Return (x, y) of the center of cell containing provided text 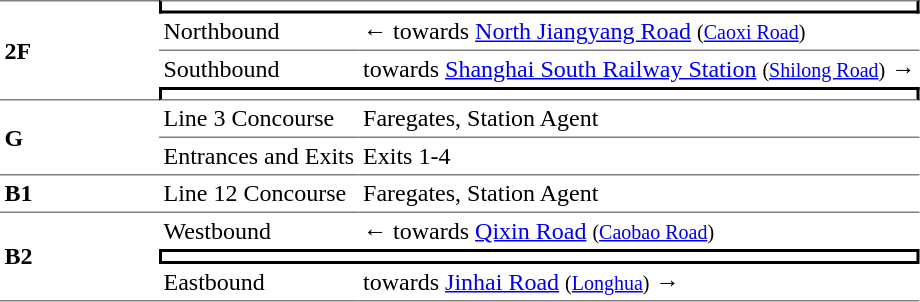
← towards North Jiangyang Road (Caoxi Road) (640, 33)
B1 (80, 195)
towards Jinhai Road (Longhua) → (640, 283)
towards Shanghai South Railway Station (Shilong Road) → (640, 69)
Westbound (259, 231)
Line 12 Concourse (259, 195)
← towards Qixin Road (Caobao Road) (640, 231)
Northbound (259, 33)
Southbound (259, 69)
Exits 1-4 (640, 157)
G (80, 138)
Line 3 Concourse (259, 119)
Entrances and Exits (259, 157)
B2 (80, 257)
2F (80, 50)
Eastbound (259, 283)
